Capture the cell that displays the provided text and extract its [x, y] central coordinate. 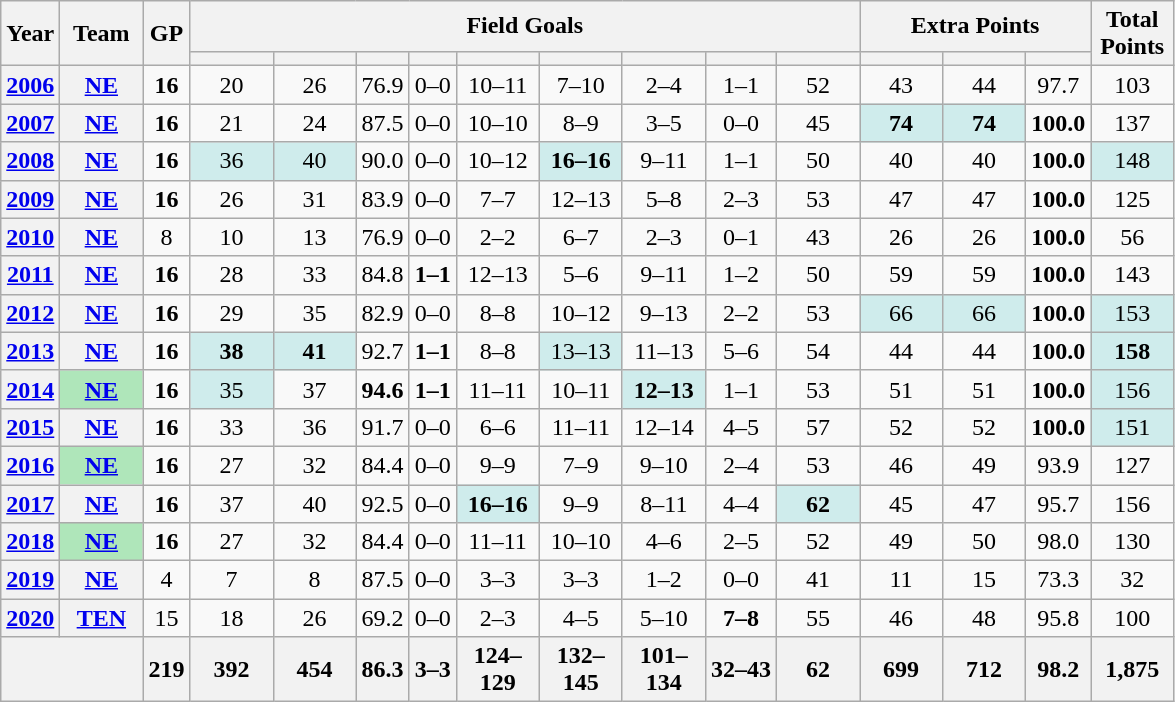
57 [818, 427]
7–9 [580, 465]
392 [232, 670]
2019 [30, 580]
699 [902, 670]
29 [232, 313]
712 [984, 670]
2020 [30, 618]
86.3 [382, 670]
2018 [30, 542]
2011 [30, 275]
95.7 [1058, 503]
98.2 [1058, 670]
454 [314, 670]
2–5 [740, 542]
2010 [30, 237]
93.9 [1058, 465]
124–129 [498, 670]
2009 [30, 199]
2012 [30, 313]
13–13 [580, 351]
5–10 [664, 618]
2007 [30, 123]
7–8 [740, 618]
2008 [30, 161]
2017 [30, 503]
20 [232, 85]
2013 [30, 351]
137 [1132, 123]
TEN [102, 618]
1,875 [1132, 670]
10 [232, 237]
98.0 [1058, 542]
219 [166, 670]
7–7 [498, 199]
38 [232, 351]
11–13 [664, 351]
95.8 [1058, 618]
83.9 [382, 199]
69.2 [382, 618]
13 [314, 237]
6–6 [498, 427]
4–4 [740, 503]
101–134 [664, 670]
6–7 [580, 237]
100 [1132, 618]
94.6 [382, 389]
2006 [30, 85]
Year [30, 34]
Field Goals [525, 26]
2014 [30, 389]
Total Points [1132, 34]
127 [1132, 465]
21 [232, 123]
84.8 [382, 275]
103 [1132, 85]
2016 [30, 465]
148 [1132, 161]
28 [232, 275]
3–5 [664, 123]
Extra Points [976, 26]
11 [902, 580]
92.7 [382, 351]
4 [166, 580]
151 [1132, 427]
18 [232, 618]
55 [818, 618]
0–1 [740, 237]
24 [314, 123]
125 [1132, 199]
7–10 [580, 85]
82.9 [382, 313]
48 [984, 618]
Team [102, 34]
8–11 [664, 503]
132–145 [580, 670]
32–43 [740, 670]
90.0 [382, 161]
4–6 [664, 542]
12–14 [664, 427]
GP [166, 34]
31 [314, 199]
54 [818, 351]
2015 [30, 427]
56 [1132, 237]
158 [1132, 351]
7 [232, 580]
91.7 [382, 427]
9–10 [664, 465]
5–8 [664, 199]
97.7 [1058, 85]
73.3 [1058, 580]
130 [1132, 542]
153 [1132, 313]
8–9 [580, 123]
9–13 [664, 313]
92.5 [382, 503]
143 [1132, 275]
